Search for the cell housing the specified text and yield its (x, y) center coordinate. 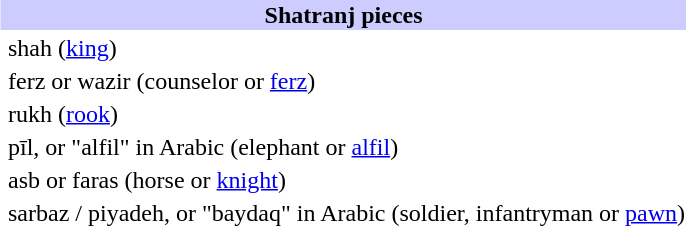
pīl, or "alfil" in Arabic (elephant or alfil) (346, 147)
rukh (rook) (346, 114)
Shatranj pieces (343, 15)
ferz or wazir (counselor or ferz) (346, 81)
shah (king) (346, 48)
asb or faras (horse or knight) (346, 180)
